Detect which cell encompasses the target text, then output its [X, Y] center coordinate. 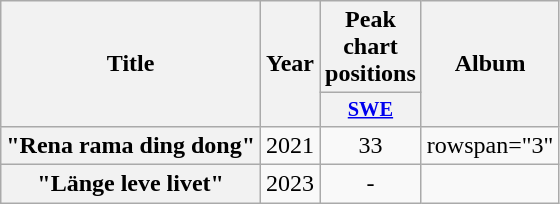
2023 [290, 184]
Title [131, 64]
Peak chart positions [371, 47]
- [371, 184]
Year [290, 64]
SWE [371, 110]
33 [371, 145]
rowspan="3" [490, 145]
2021 [290, 145]
"Rena rama ding dong" [131, 145]
Album [490, 64]
"Länge leve livet" [131, 184]
